Extract the [x, y] coordinate from the center of the cell holding the provided text.  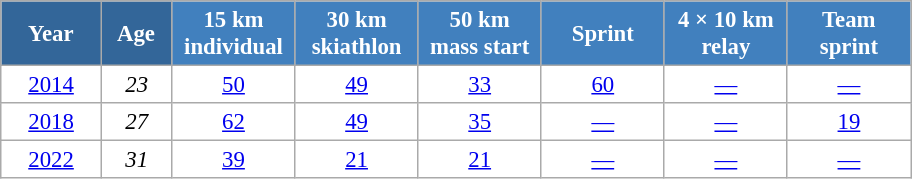
2014 [52, 85]
2022 [52, 160]
50 km mass start [480, 34]
50 [234, 85]
Sprint [602, 34]
30 km skiathlon [356, 34]
15 km individual [234, 34]
19 [848, 122]
60 [602, 85]
Team sprint [848, 34]
Year [52, 34]
31 [136, 160]
27 [136, 122]
23 [136, 85]
33 [480, 85]
2018 [52, 122]
62 [234, 122]
Age [136, 34]
39 [234, 160]
35 [480, 122]
4 × 10 km relay [726, 34]
